Find where the given text appears and provide that cell's center as [X, Y] coordinate. 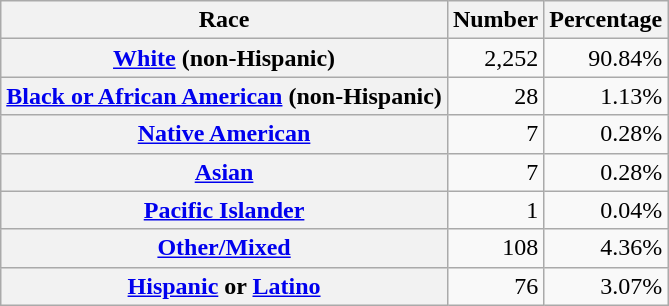
0.04% [606, 210]
90.84% [606, 58]
76 [495, 286]
White (non-Hispanic) [224, 58]
Black or African American (non-Hispanic) [224, 96]
Asian [224, 172]
28 [495, 96]
Hispanic or Latino [224, 286]
Number [495, 20]
108 [495, 248]
2,252 [495, 58]
Percentage [606, 20]
1.13% [606, 96]
4.36% [606, 248]
Race [224, 20]
Native American [224, 134]
Pacific Islander [224, 210]
1 [495, 210]
3.07% [606, 286]
Other/Mixed [224, 248]
